Extract the [X, Y] coordinate from the center of the cell holding the provided text.  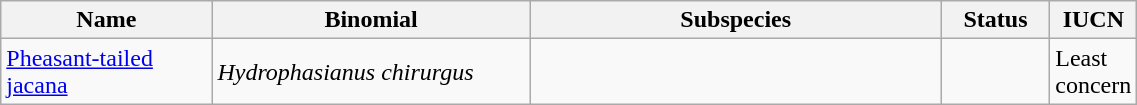
Binomial [371, 20]
Hydrophasianus chirurgus [371, 72]
Pheasant-tailed jacana [106, 72]
Status [996, 20]
Subspecies [736, 20]
IUCN [1094, 20]
Name [106, 20]
Least concern [1094, 72]
